Pinpoint the cell where the given text exists, returning its [x, y] midpoint coordinate. 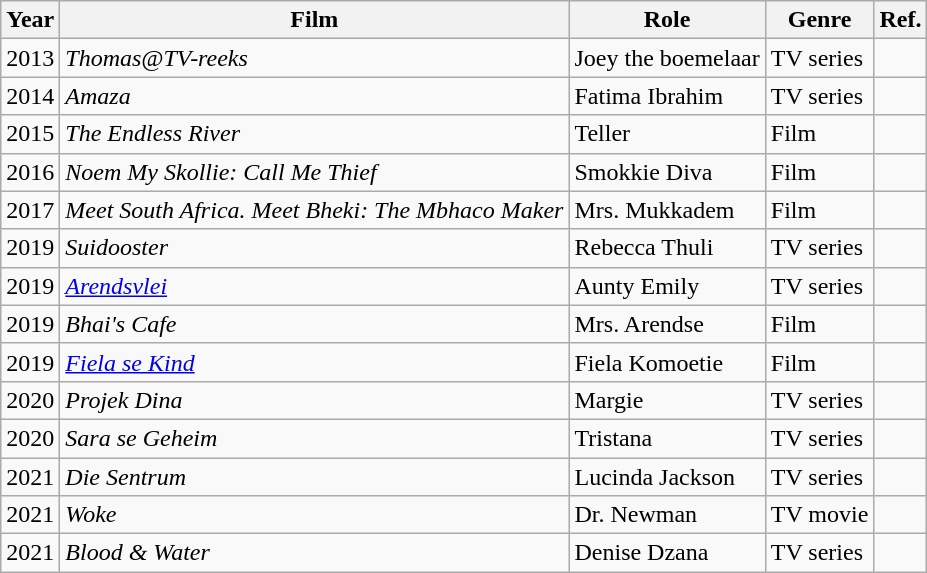
2014 [30, 96]
2013 [30, 58]
Die Sentrum [314, 477]
The Endless River [314, 134]
Woke [314, 515]
Tristana [667, 438]
Rebecca Thuli [667, 248]
Sara se Geheim [314, 438]
Teller [667, 134]
Joey the boemelaar [667, 58]
Projek Dina [314, 400]
Smokkie Diva [667, 172]
Bhai's Cafe [314, 324]
2017 [30, 210]
Year [30, 20]
Fiela Komoetie [667, 362]
Suidooster [314, 248]
Thomas@TV-reeks [314, 58]
Margie [667, 400]
Fiela se Kind [314, 362]
Role [667, 20]
2015 [30, 134]
Genre [820, 20]
Noem My Skollie: Call Me Thief [314, 172]
Amaza [314, 96]
Ref. [900, 20]
Mrs. Arendse [667, 324]
Denise Dzana [667, 553]
Aunty Emily [667, 286]
Dr. Newman [667, 515]
Fatima Ibrahim [667, 96]
Blood & Water [314, 553]
Lucinda Jackson [667, 477]
TV movie [820, 515]
Meet South Africa. Meet Bheki: The Mbhaco Maker [314, 210]
Arendsvlei [314, 286]
Mrs. Mukkadem [667, 210]
2016 [30, 172]
